Locate the cell with the specified text and output its [X, Y] center coordinate. 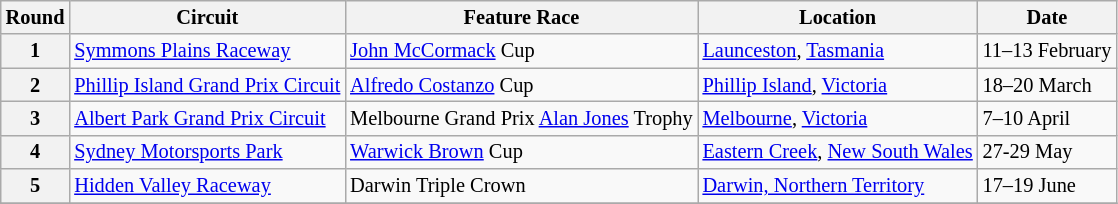
Warwick Brown Cup [521, 152]
7–10 April [1048, 118]
Albert Park Grand Prix Circuit [207, 118]
1 [36, 51]
Location [838, 17]
Phillip Island Grand Prix Circuit [207, 85]
11–13 February [1048, 51]
2 [36, 85]
Date [1048, 17]
Round [36, 17]
Alfredo Costanzo Cup [521, 85]
18–20 March [1048, 85]
27-29 May [1048, 152]
5 [36, 186]
Melbourne, Victoria [838, 118]
17–19 June [1048, 186]
Eastern Creek, New South Wales [838, 152]
Feature Race [521, 17]
Melbourne Grand Prix Alan Jones Trophy [521, 118]
Hidden Valley Raceway [207, 186]
Phillip Island, Victoria [838, 85]
Darwin Triple Crown [521, 186]
Symmons Plains Raceway [207, 51]
Darwin, Northern Territory [838, 186]
Launceston, Tasmania [838, 51]
Circuit [207, 17]
Sydney Motorsports Park [207, 152]
4 [36, 152]
John McCormack Cup [521, 51]
3 [36, 118]
